For the text-containing cell, return its midpoint in (x, y) coordinate format. 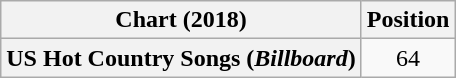
Position (408, 20)
US Hot Country Songs (Billboard) (181, 58)
64 (408, 58)
Chart (2018) (181, 20)
